Pinpoint the cell where the given text exists, returning its [X, Y] midpoint coordinate. 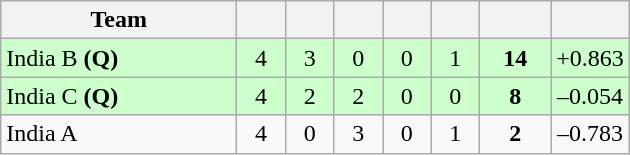
14 [516, 58]
India C (Q) [119, 96]
–0.783 [590, 134]
India A [119, 134]
India B (Q) [119, 58]
+0.863 [590, 58]
8 [516, 96]
–0.054 [590, 96]
Team [119, 20]
